Locate the cell with the specified text and output its [x, y] center coordinate. 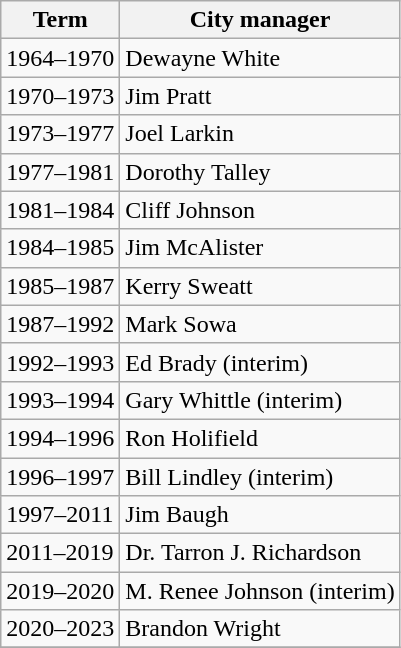
Cliff Johnson [260, 210]
Bill Lindley (interim) [260, 477]
1996–1997 [60, 477]
1994–1996 [60, 438]
Gary Whittle (interim) [260, 400]
Brandon Wright [260, 629]
Jim Pratt [260, 96]
Joel Larkin [260, 134]
1977–1981 [60, 172]
2011–2019 [60, 553]
Term [60, 20]
2019–2020 [60, 591]
1987–1992 [60, 324]
M. Renee Johnson (interim) [260, 591]
1964–1970 [60, 58]
Jim Baugh [260, 515]
Dewayne White [260, 58]
1981–1984 [60, 210]
1984–1985 [60, 248]
2020–2023 [60, 629]
Ed Brady (interim) [260, 362]
1993–1994 [60, 400]
Mark Sowa [260, 324]
1970–1973 [60, 96]
1973–1977 [60, 134]
Kerry Sweatt [260, 286]
Dr. Tarron J. Richardson [260, 553]
1992–1993 [60, 362]
1997–2011 [60, 515]
Ron Holifield [260, 438]
Dorothy Talley [260, 172]
City manager [260, 20]
Jim McAlister [260, 248]
1985–1987 [60, 286]
